Locate the cell with the specified text and output its (X, Y) center coordinate. 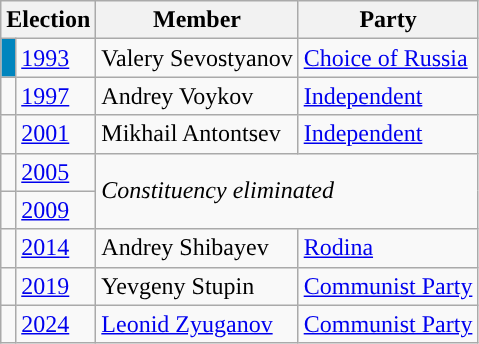
2014 (56, 248)
2009 (56, 210)
Party (388, 20)
Andrey Shibayev (197, 248)
Election (48, 20)
Member (197, 20)
Valery Sevostyanov (197, 58)
Andrey Voykov (197, 96)
1993 (56, 58)
Yevgeny Stupin (197, 286)
Leonid Zyuganov (197, 324)
2001 (56, 134)
Mikhail Antontsev (197, 134)
Constituency eliminated (287, 191)
Rodina (388, 248)
1997 (56, 96)
2024 (56, 324)
2005 (56, 172)
2019 (56, 286)
Choice of Russia (388, 58)
